Locate the cell with the specified text and output its (X, Y) center coordinate. 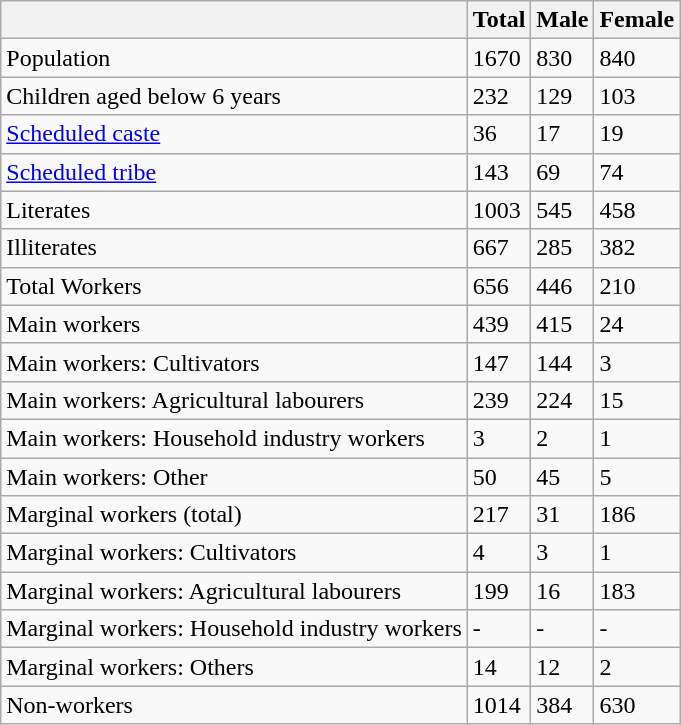
144 (562, 362)
Marginal workers: Cultivators (234, 553)
Main workers: Household industry workers (234, 438)
545 (562, 210)
382 (637, 248)
630 (637, 705)
186 (637, 515)
Female (637, 20)
Marginal workers (total) (234, 515)
45 (562, 477)
50 (499, 477)
Total (499, 20)
129 (562, 96)
Marginal workers: Others (234, 667)
830 (562, 58)
143 (499, 172)
Marginal workers: Agricultural labourers (234, 591)
199 (499, 591)
667 (499, 248)
4 (499, 553)
210 (637, 286)
439 (499, 324)
Non-workers (234, 705)
31 (562, 515)
458 (637, 210)
Literates (234, 210)
Children aged below 6 years (234, 96)
Total Workers (234, 286)
1003 (499, 210)
19 (637, 134)
Main workers (234, 324)
Main workers: Cultivators (234, 362)
217 (499, 515)
17 (562, 134)
Scheduled tribe (234, 172)
183 (637, 591)
Main workers: Agricultural labourers (234, 400)
Marginal workers: Household industry workers (234, 629)
36 (499, 134)
840 (637, 58)
16 (562, 591)
Illiterates (234, 248)
Population (234, 58)
232 (499, 96)
1014 (499, 705)
285 (562, 248)
415 (562, 324)
239 (499, 400)
24 (637, 324)
15 (637, 400)
1670 (499, 58)
5 (637, 477)
147 (499, 362)
446 (562, 286)
69 (562, 172)
12 (562, 667)
103 (637, 96)
74 (637, 172)
Male (562, 20)
Scheduled caste (234, 134)
Main workers: Other (234, 477)
224 (562, 400)
656 (499, 286)
384 (562, 705)
14 (499, 667)
